Scan for the cell matching the given text and deliver its [x, y] coordinate at center. 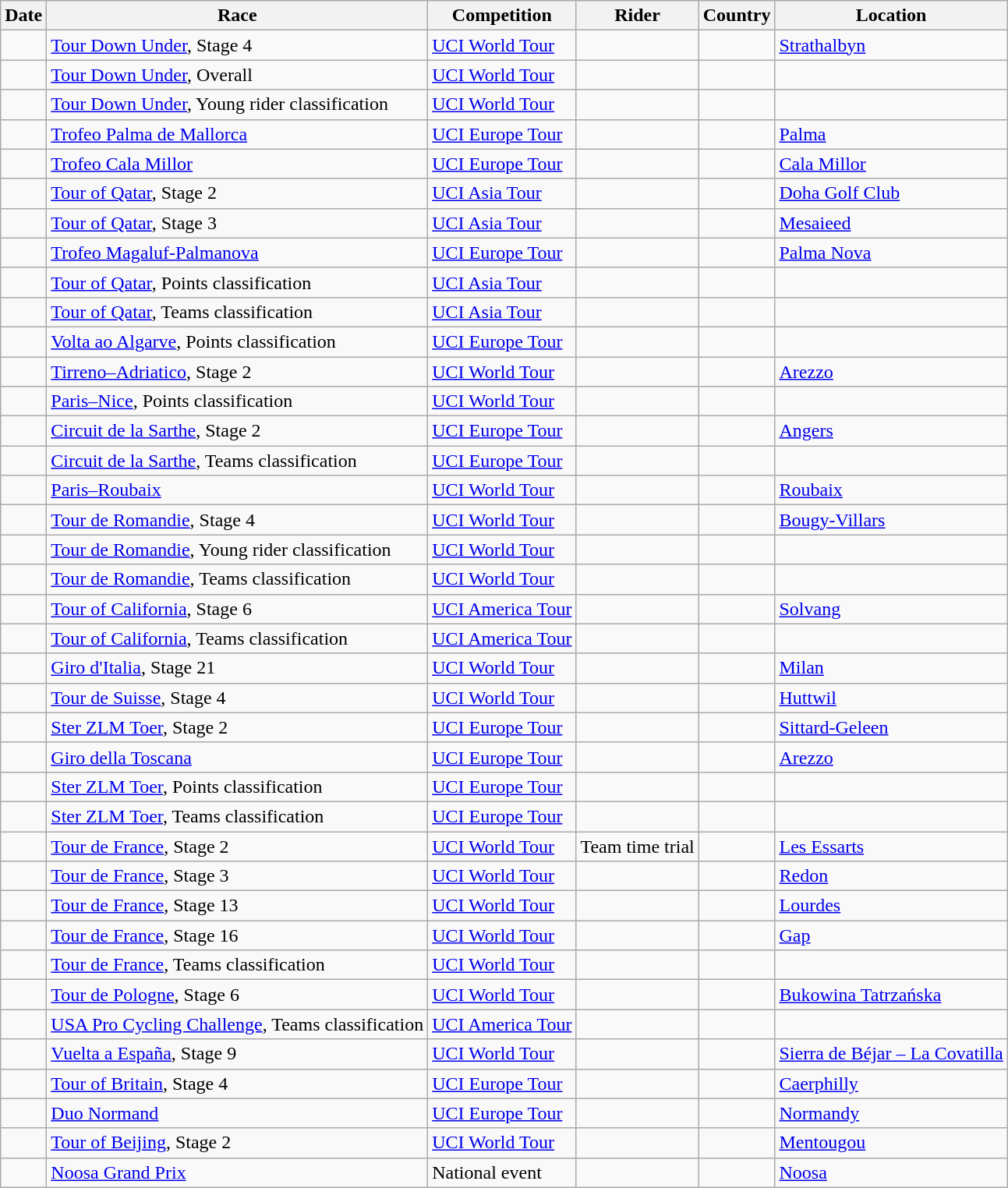
Huttwil [891, 698]
Bougy-Villars [891, 520]
Gap [891, 935]
Ster ZLM Toer, Stage 2 [237, 727]
Tirreno–Adriatico, Stage 2 [237, 372]
Tour of California, Stage 6 [237, 609]
Tour of California, Teams classification [237, 638]
Rider [638, 16]
Giro d'Italia, Stage 21 [237, 668]
Normandy [891, 1113]
Vuelta a España, Stage 9 [237, 1054]
Tour de Pologne, Stage 6 [237, 995]
Country [737, 16]
Tour de Romandie, Stage 4 [237, 520]
Bukowina Tatrzańska [891, 995]
Tour de Suisse, Stage 4 [237, 698]
Cala Millor [891, 164]
Tour de France, Stage 16 [237, 935]
Sierra de Béjar – La Covatilla [891, 1054]
Tour Down Under, Stage 4 [237, 45]
Tour of Qatar, Points classification [237, 282]
USA Pro Cycling Challenge, Teams classification [237, 1024]
Trofeo Magaluf-Palmanova [237, 253]
Strathalbyn [891, 45]
Tour of Qatar, Teams classification [237, 312]
Duo Normand [237, 1113]
Redon [891, 876]
Giro della Toscana [237, 757]
Tour de France, Stage 13 [237, 906]
Circuit de la Sarthe, Stage 2 [237, 431]
National event [502, 1172]
Tour de France, Stage 2 [237, 846]
Tour of Beijing, Stage 2 [237, 1143]
Location [891, 16]
Sittard-Geleen [891, 727]
Tour Down Under, Young rider classification [237, 104]
Roubaix [891, 490]
Palma Nova [891, 253]
Lourdes [891, 906]
Paris–Roubaix [237, 490]
Volta ao Algarve, Points classification [237, 341]
Les Essarts [891, 846]
Solvang [891, 609]
Tour de France, Stage 3 [237, 876]
Tour of Britain, Stage 4 [237, 1084]
Ster ZLM Toer, Teams classification [237, 816]
Doha Golf Club [891, 193]
Trofeo Palma de Mallorca [237, 134]
Noosa Grand Prix [237, 1172]
Milan [891, 668]
Tour of Qatar, Stage 3 [237, 223]
Team time trial [638, 846]
Tour de Romandie, Teams classification [237, 579]
Tour de France, Teams classification [237, 965]
Tour de Romandie, Young rider classification [237, 550]
Competition [502, 16]
Mentougou [891, 1143]
Noosa [891, 1172]
Angers [891, 431]
Race [237, 16]
Caerphilly [891, 1084]
Tour of Qatar, Stage 2 [237, 193]
Paris–Nice, Points classification [237, 401]
Tour Down Under, Overall [237, 75]
Trofeo Cala Millor [237, 164]
Circuit de la Sarthe, Teams classification [237, 461]
Ster ZLM Toer, Points classification [237, 787]
Palma [891, 134]
Mesaieed [891, 223]
Date [23, 16]
